From the cell containing the given text, extract its center point as [x, y] coordinate. 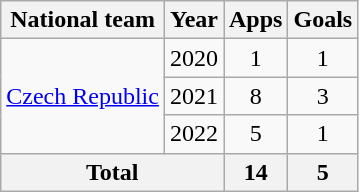
14 [256, 172]
3 [323, 96]
National team [83, 20]
Total [112, 172]
2020 [194, 58]
2022 [194, 134]
8 [256, 96]
2021 [194, 96]
Year [194, 20]
Goals [323, 20]
Apps [256, 20]
Czech Republic [83, 96]
